Identify which cell holds the provided text, then report its [X, Y] central coordinate. 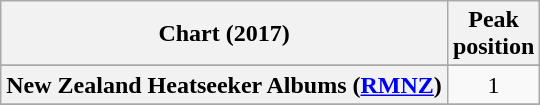
Peak position [493, 34]
1 [493, 85]
Chart (2017) [224, 34]
New Zealand Heatseeker Albums (RMNZ) [224, 85]
